Detect which cell encompasses the target text, then output its [x, y] center coordinate. 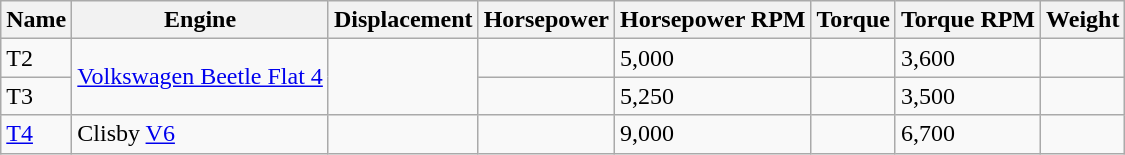
Volkswagen Beetle Flat 4 [200, 77]
Weight [1083, 20]
9,000 [712, 134]
3,600 [968, 58]
Clisby V6 [200, 134]
Torque RPM [968, 20]
Torque [853, 20]
Name [36, 20]
5,000 [712, 58]
T4 [36, 134]
Engine [200, 20]
T3 [36, 96]
5,250 [712, 96]
Horsepower RPM [712, 20]
Horsepower [546, 20]
Displacement [403, 20]
3,500 [968, 96]
6,700 [968, 134]
T2 [36, 58]
